Search for the cell housing the specified text and yield its (x, y) center coordinate. 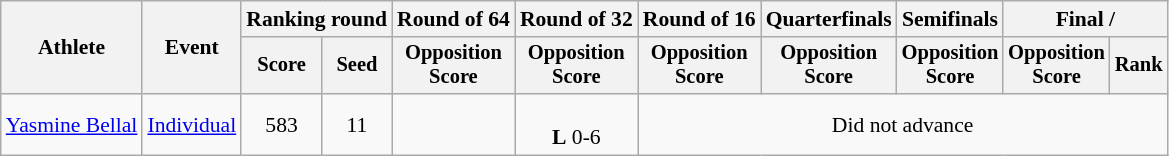
Did not advance (903, 124)
Yasmine Bellal (72, 124)
Semifinals (950, 19)
Round of 64 (454, 19)
Rank (1139, 66)
Round of 16 (700, 19)
L 0-6 (576, 124)
Event (192, 48)
Athlete (72, 48)
Score (282, 66)
Seed (357, 66)
Quarterfinals (829, 19)
583 (282, 124)
11 (357, 124)
Round of 32 (576, 19)
Individual (192, 124)
Ranking round (316, 19)
Final / (1085, 19)
